Pinpoint the cell where the given text exists, returning its [X, Y] midpoint coordinate. 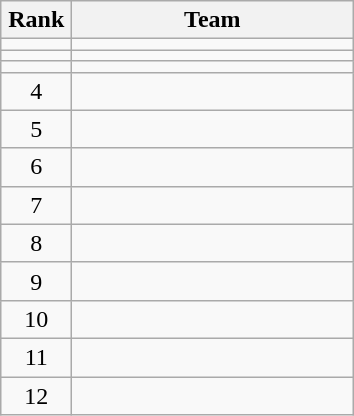
Team [212, 20]
4 [36, 91]
8 [36, 243]
10 [36, 319]
Rank [36, 20]
11 [36, 357]
12 [36, 395]
5 [36, 129]
7 [36, 205]
6 [36, 167]
9 [36, 281]
